Identify which cell holds the provided text, then report its (X, Y) central coordinate. 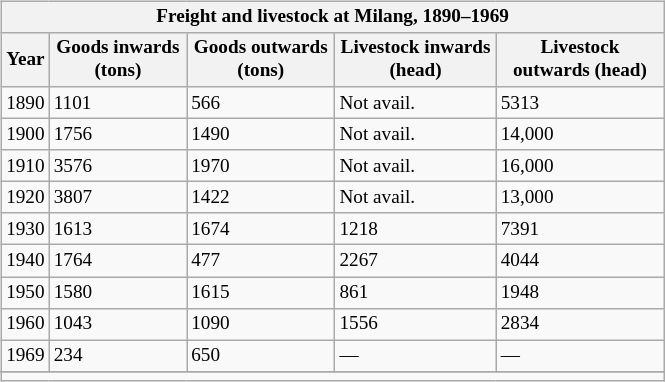
3576 (118, 166)
3807 (118, 198)
1043 (118, 324)
5313 (580, 103)
4044 (580, 261)
1900 (26, 134)
Goods outwards (tons) (261, 60)
1490 (261, 134)
1580 (118, 293)
13,000 (580, 198)
1615 (261, 293)
1756 (118, 134)
1674 (261, 229)
Freight and livestock at Milang, 1890–1969 (333, 17)
Livestock inwards (head) (416, 60)
16,000 (580, 166)
1940 (26, 261)
1969 (26, 356)
1218 (416, 229)
Goods inwards (tons) (118, 60)
650 (261, 356)
566 (261, 103)
1930 (26, 229)
1101 (118, 103)
1422 (261, 198)
1910 (26, 166)
1948 (580, 293)
Year (26, 60)
861 (416, 293)
1613 (118, 229)
234 (118, 356)
7391 (580, 229)
477 (261, 261)
14,000 (580, 134)
1920 (26, 198)
Livestock outwards (head) (580, 60)
1970 (261, 166)
1556 (416, 324)
1764 (118, 261)
1090 (261, 324)
1890 (26, 103)
2834 (580, 324)
1960 (26, 324)
1950 (26, 293)
2267 (416, 261)
